For the text-containing cell, return its midpoint in [x, y] coordinate format. 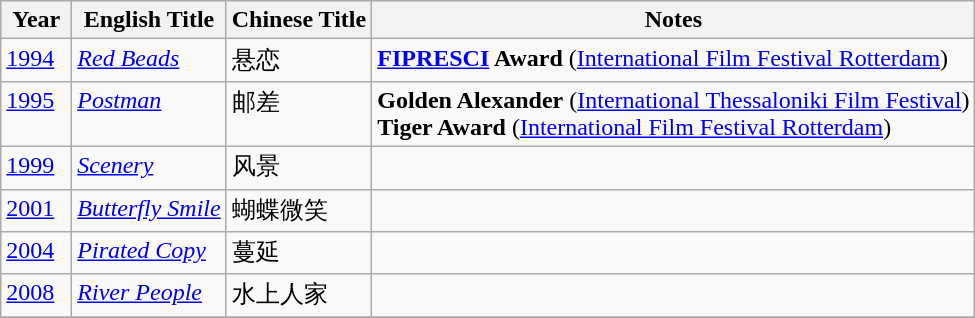
2001 [36, 210]
1995 [36, 114]
2004 [36, 254]
English Title [149, 20]
Postman [149, 114]
Year [36, 20]
Pirated Copy [149, 254]
1994 [36, 60]
风景 [299, 168]
Red Beads [149, 60]
蔓延 [299, 254]
River People [149, 296]
Notes [674, 20]
Butterfly Smile [149, 210]
水上人家 [299, 296]
Chinese Title [299, 20]
FIPRESCI Award (International Film Festival Rotterdam) [674, 60]
邮差 [299, 114]
蝴蝶微笑 [299, 210]
2008 [36, 296]
Golden Alexander (International Thessaloniki Film Festival)Tiger Award (International Film Festival Rotterdam) [674, 114]
悬恋 [299, 60]
1999 [36, 168]
Scenery [149, 168]
